Output the [x, y] coordinate of the center of the cell containing the given text.  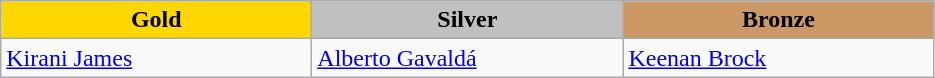
Alberto Gavaldá [468, 58]
Kirani James [156, 58]
Keenan Brock [778, 58]
Bronze [778, 20]
Silver [468, 20]
Gold [156, 20]
